For the text-containing cell, return its midpoint in [X, Y] coordinate format. 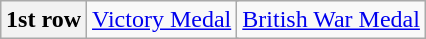
Victory Medal [162, 20]
1st row [44, 20]
British War Medal [332, 20]
